Return [x, y] of the center of cell containing provided text 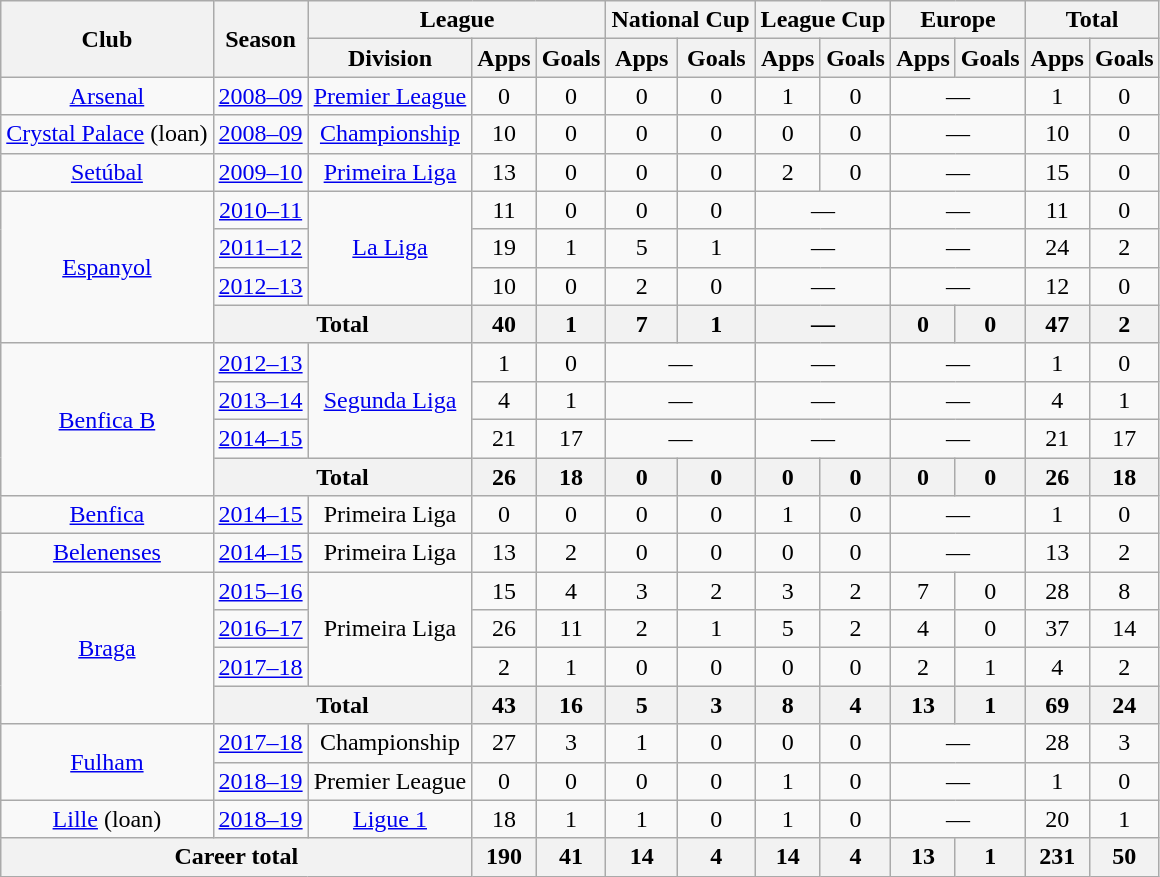
Belenenses [107, 553]
69 [1057, 705]
40 [504, 324]
2011–12 [260, 248]
League Cup [823, 20]
Career total [236, 857]
2009–10 [260, 172]
Lille (loan) [107, 819]
43 [504, 705]
Arsenal [107, 96]
Fulham [107, 762]
Espanyol [107, 267]
Ligue 1 [390, 819]
Division [390, 58]
27 [504, 743]
50 [1124, 857]
Season [260, 39]
League [457, 20]
Crystal Palace (loan) [107, 134]
12 [1057, 286]
Braga [107, 648]
37 [1057, 629]
2016–17 [260, 629]
Club [107, 39]
Europe [958, 20]
2010–11 [260, 210]
Segunda Liga [390, 400]
19 [504, 248]
47 [1057, 324]
231 [1057, 857]
16 [571, 705]
Setúbal [107, 172]
Benfica [107, 515]
National Cup [680, 20]
Benfica B [107, 419]
20 [1057, 819]
190 [504, 857]
2013–14 [260, 400]
41 [571, 857]
2015–16 [260, 591]
La Liga [390, 248]
